Determine the (x, y) coordinate at the center of the cell enclosing the given text.  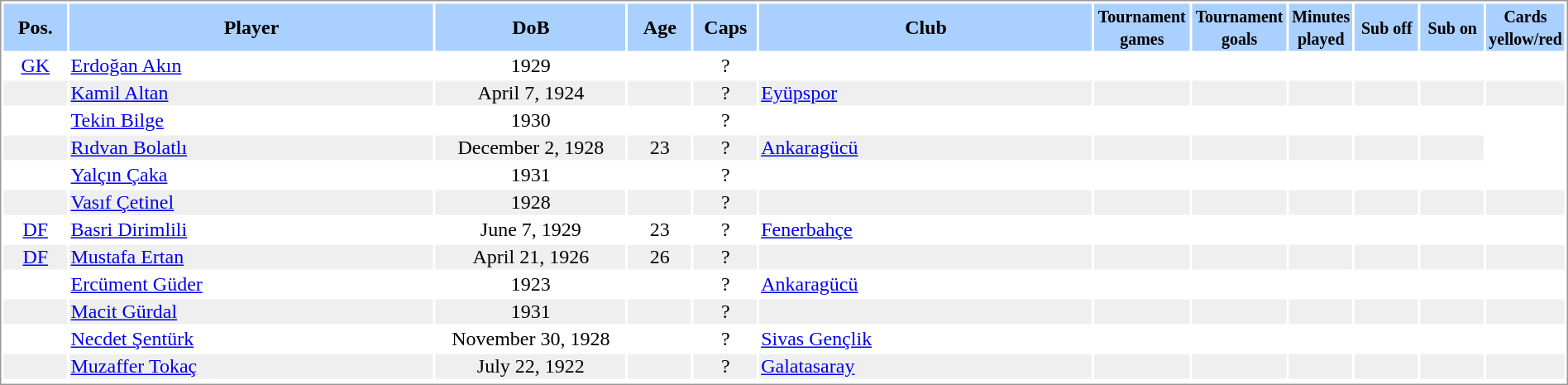
26 (660, 257)
April 21, 1926 (531, 257)
1923 (531, 284)
Tournamentgoals (1239, 26)
June 7, 1929 (531, 229)
Tekin Bilge (251, 120)
Eyüpspor (926, 94)
July 22, 1922 (531, 367)
Basri Dirimlili (251, 229)
Club (926, 26)
April 7, 1924 (531, 94)
Age (660, 26)
Mustafa Ertan (251, 257)
Tournamentgames (1141, 26)
Necdet Şentürk (251, 339)
December 2, 1928 (531, 148)
Yalçın Çaka (251, 175)
November 30, 1928 (531, 339)
Sivas Gençlik (926, 339)
Fenerbahçe (926, 229)
Muzaffer Tokaç (251, 367)
GK (35, 65)
Erdoğan Akın (251, 65)
1929 (531, 65)
Rıdvan Bolatlı (251, 148)
1928 (531, 203)
Kamil Altan (251, 94)
Vasıf Çetinel (251, 203)
DoB (531, 26)
1930 (531, 120)
Cardsyellow/red (1526, 26)
Sub on (1452, 26)
Player (251, 26)
Sub off (1386, 26)
Ercüment Güder (251, 284)
Galatasaray (926, 367)
Macit Gürdal (251, 312)
Caps (726, 26)
Minutesplayed (1322, 26)
Pos. (35, 26)
